Locate the cell with the specified text and output its [X, Y] center coordinate. 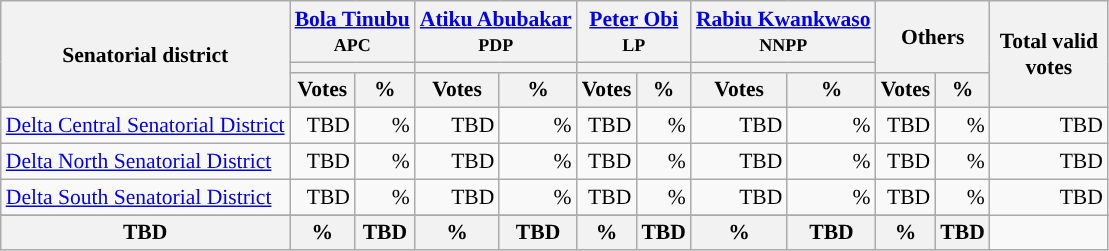
Senatorial district [146, 54]
Atiku AbubakarPDP [496, 32]
Rabiu KwankwasoNNPP [784, 32]
Others [933, 36]
Delta Central Senatorial District [146, 126]
Delta South Senatorial District [146, 197]
Peter ObiLP [634, 32]
Bola TinubuAPC [352, 32]
Delta North Senatorial District [146, 162]
Total valid votes [1049, 54]
